Detect which cell encompasses the target text, then output its [x, y] center coordinate. 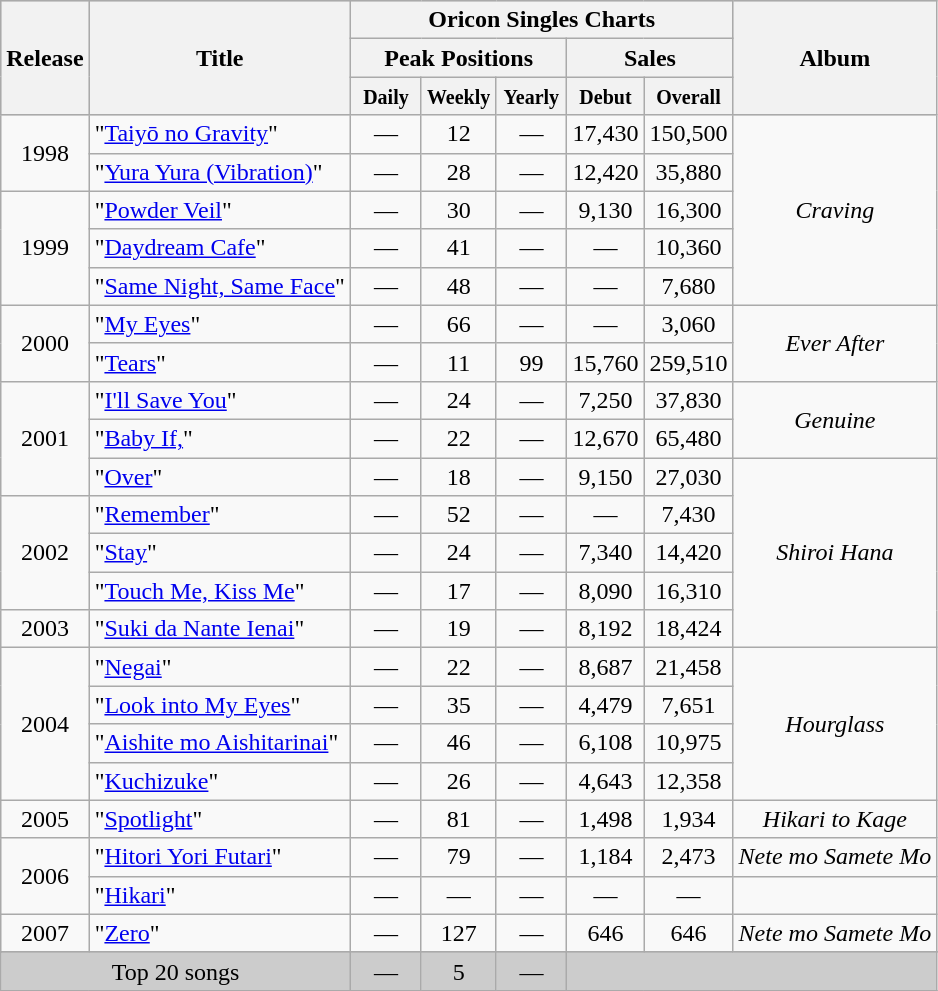
3,060 [688, 324]
7,651 [688, 705]
79 [458, 857]
9,130 [606, 210]
5 [458, 971]
2007 [45, 933]
1998 [45, 153]
10,975 [688, 743]
Overall [688, 96]
7,680 [688, 286]
14,420 [688, 553]
Hikari to Kage [835, 819]
2006 [45, 876]
"Hitori Yori Futari" [220, 857]
1,498 [606, 819]
21,458 [688, 667]
66 [458, 324]
Peak Positions [458, 58]
"Look into My Eyes" [220, 705]
28 [458, 172]
18,424 [688, 629]
"Taiyō no Gravity" [220, 134]
12,420 [606, 172]
2003 [45, 629]
Hourglass [835, 724]
35 [458, 705]
1,934 [688, 819]
8,192 [606, 629]
7,430 [688, 515]
8,090 [606, 591]
8,687 [606, 667]
"Daydream Cafe" [220, 248]
"Remember" [220, 515]
"Suki da Nante Ienai" [220, 629]
Release [45, 58]
150,500 [688, 134]
2005 [45, 819]
4,643 [606, 781]
"Stay" [220, 553]
12,670 [606, 438]
2002 [45, 553]
"Hikari" [220, 895]
7,250 [606, 400]
"My Eyes" [220, 324]
30 [458, 210]
99 [532, 362]
"Aishite mo Aishitarinai" [220, 743]
"Baby If," [220, 438]
Top 20 songs [176, 971]
"Same Night, Same Face" [220, 286]
"I'll Save You" [220, 400]
259,510 [688, 362]
"Tears" [220, 362]
27,030 [688, 477]
2004 [45, 724]
1,184 [606, 857]
12 [458, 134]
9,150 [606, 477]
Title [220, 58]
127 [458, 933]
"Yura Yura (Vibration)" [220, 172]
Yearly [532, 96]
Ever After [835, 343]
"Zero" [220, 933]
Daily [386, 96]
12,358 [688, 781]
81 [458, 819]
1999 [45, 248]
26 [458, 781]
Oricon Singles Charts [542, 20]
6,108 [606, 743]
2,473 [688, 857]
10,360 [688, 248]
65,480 [688, 438]
"Kuchizuke" [220, 781]
Genuine [835, 419]
2000 [45, 343]
"Spotlight" [220, 819]
17,430 [606, 134]
16,300 [688, 210]
18 [458, 477]
7,340 [606, 553]
16,310 [688, 591]
Debut [606, 96]
48 [458, 286]
19 [458, 629]
52 [458, 515]
"Negai" [220, 667]
Weekly [458, 96]
Album [835, 58]
Craving [835, 210]
17 [458, 591]
4,479 [606, 705]
11 [458, 362]
"Over" [220, 477]
41 [458, 248]
2001 [45, 438]
"Touch Me, Kiss Me" [220, 591]
35,880 [688, 172]
Sales [650, 58]
Shiroi Hana [835, 553]
46 [458, 743]
15,760 [606, 362]
"Powder Veil" [220, 210]
37,830 [688, 400]
